Pinpoint the cell where the given text exists, returning its [x, y] midpoint coordinate. 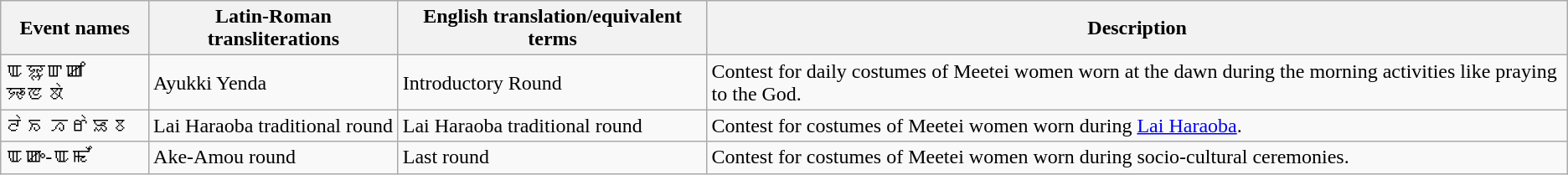
ꯑꯌꯨꯛꯀꯤ ꯌꯦꯟꯗꯥ [75, 82]
Contest for costumes of Meetei women worn during socio-cultural ceremonies. [1137, 157]
Introductory Round [553, 82]
Latin-Roman transliterations [274, 28]
Description [1137, 28]
Last round [553, 157]
Event names [75, 28]
Ake-Amou round [274, 157]
English translation/equivalent terms [553, 28]
Contest for costumes of Meetei women worn during Lai Haraoba. [1137, 126]
ꯑꯀꯦ-ꯑꯃꯧ [75, 157]
ꯂꯥꯢ ꯍꯔꯥꯎꯕ [75, 126]
Contest for daily costumes of Meetei women worn at the dawn during the morning activities like praying to the God. [1137, 82]
Ayukki Yenda [274, 82]
